Scan for the cell matching the given text and deliver its (x, y) coordinate at center. 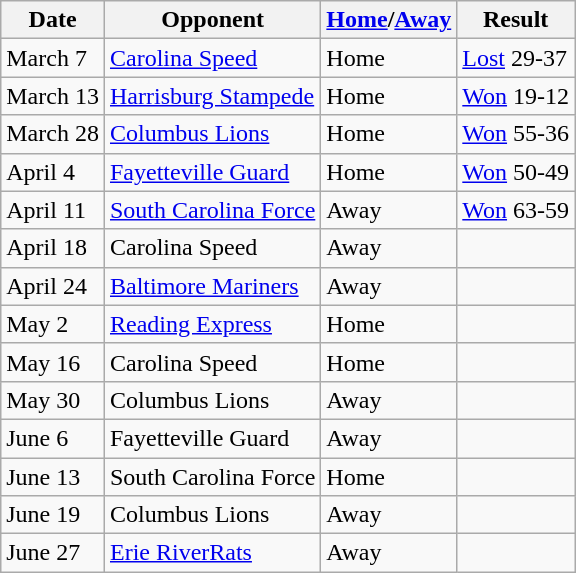
Won 50-49 (516, 172)
June 19 (53, 515)
Baltimore Mariners (212, 286)
Erie RiverRats (212, 553)
Lost 29-37 (516, 58)
March 28 (53, 134)
April 4 (53, 172)
June 6 (53, 438)
Home/Away (389, 20)
April 24 (53, 286)
Harrisburg Stampede (212, 96)
June 27 (53, 553)
Result (516, 20)
Won 63-59 (516, 210)
Won 19-12 (516, 96)
Reading Express (212, 324)
May 16 (53, 362)
June 13 (53, 477)
May 2 (53, 324)
Opponent (212, 20)
May 30 (53, 400)
April 18 (53, 248)
April 11 (53, 210)
Date (53, 20)
March 13 (53, 96)
March 7 (53, 58)
Won 55-36 (516, 134)
